Output the (x, y) coordinate of the center of the cell containing the given text.  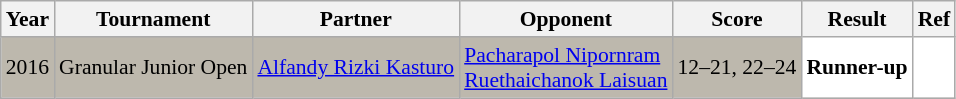
Result (856, 19)
12–21, 22–24 (736, 68)
Partner (356, 19)
Opponent (566, 19)
Pacharapol Nipornram Ruethaichanok Laisuan (566, 68)
Alfandy Rizki Kasturo (356, 68)
Year (28, 19)
Runner-up (856, 68)
Ref (934, 19)
2016 (28, 68)
Score (736, 19)
Tournament (153, 19)
Granular Junior Open (153, 68)
